Pinpoint the cell where the given text exists, returning its [X, Y] midpoint coordinate. 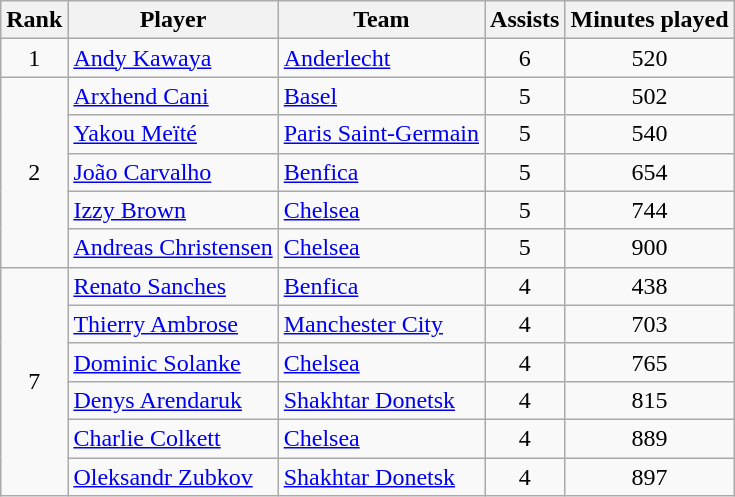
Charlie Colkett [173, 438]
Team [381, 20]
Minutes played [650, 20]
Rank [34, 20]
Basel [381, 96]
Dominic Solanke [173, 362]
Andy Kawaya [173, 58]
1 [34, 58]
Thierry Ambrose [173, 324]
2 [34, 172]
Yakou Meïté [173, 134]
Andreas Christensen [173, 248]
Paris Saint-Germain [381, 134]
889 [650, 438]
João Carvalho [173, 172]
815 [650, 400]
900 [650, 248]
540 [650, 134]
Anderlecht [381, 58]
Oleksandr Zubkov [173, 477]
Assists [525, 20]
897 [650, 477]
438 [650, 286]
Arxhend Cani [173, 96]
520 [650, 58]
Manchester City [381, 324]
502 [650, 96]
765 [650, 362]
654 [650, 172]
Denys Arendaruk [173, 400]
Izzy Brown [173, 210]
6 [525, 58]
Player [173, 20]
Renato Sanches [173, 286]
7 [34, 381]
703 [650, 324]
744 [650, 210]
